Determine the [X, Y] coordinate at the center of the cell enclosing the given text.  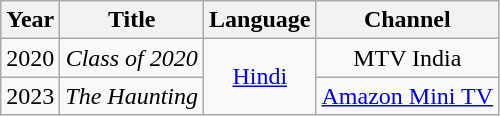
The Haunting [132, 96]
Hindi [260, 77]
Language [260, 20]
2020 [30, 58]
Amazon Mini TV [408, 96]
Year [30, 20]
2023 [30, 96]
Title [132, 20]
Channel [408, 20]
MTV India [408, 58]
Class of 2020 [132, 58]
